Determine the (x, y) coordinate at the center of the cell enclosing the given text.  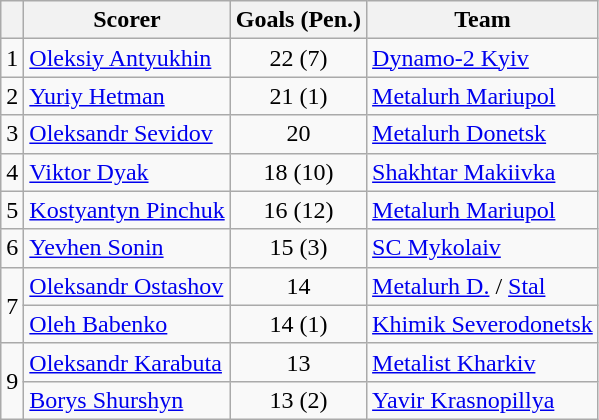
1 (12, 58)
Borys Shurshyn (127, 400)
4 (12, 172)
13 (298, 362)
Oleksandr Karabuta (127, 362)
5 (12, 210)
Metalist Kharkiv (483, 362)
Oleksiy Antyukhin (127, 58)
Viktor Dyak (127, 172)
Yavir Krasnopillya (483, 400)
Metalurh Donetsk (483, 134)
7 (12, 305)
13 (2) (298, 400)
9 (12, 381)
Yevhen Sonin (127, 248)
Yuriy Hetman (127, 96)
Kostyantyn Pinchuk (127, 210)
21 (1) (298, 96)
18 (10) (298, 172)
14 (1) (298, 324)
16 (12) (298, 210)
Goals (Pen.) (298, 20)
Dynamo-2 Kyiv (483, 58)
Scorer (127, 20)
Oleksandr Ostashov (127, 286)
Metalurh D. / Stal (483, 286)
Oleh Babenko (127, 324)
6 (12, 248)
2 (12, 96)
14 (298, 286)
Team (483, 20)
3 (12, 134)
Oleksandr Sevidov (127, 134)
15 (3) (298, 248)
Khimik Severodonetsk (483, 324)
22 (7) (298, 58)
SC Mykolaiv (483, 248)
Shakhtar Makiivka (483, 172)
20 (298, 134)
